From the cell containing the given text, extract its center point as [x, y] coordinate. 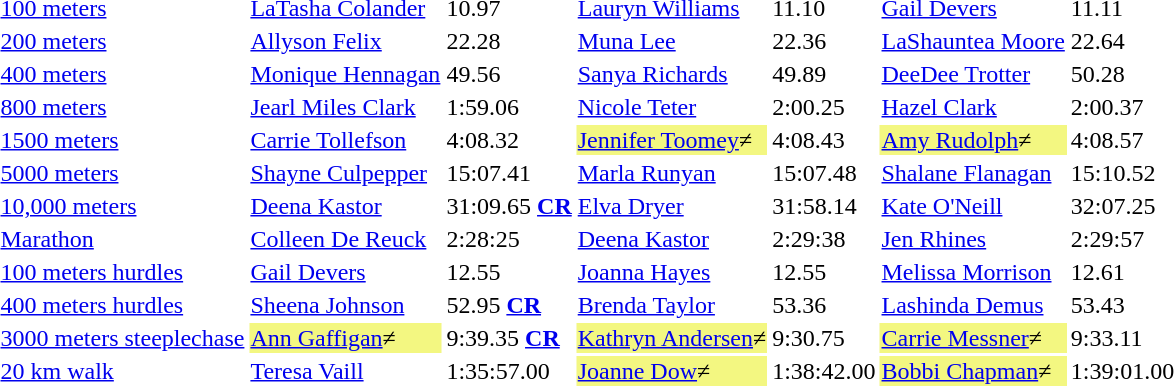
2:28:25 [509, 239]
1:35:57.00 [509, 371]
9:39.35 CR [509, 338]
Jen Rhines [973, 239]
Elva Dryer [672, 206]
49.56 [509, 74]
Amy Rudolph≠ [973, 140]
Muna Lee [672, 41]
Melissa Morrison [973, 272]
Kathryn Andersen≠ [672, 338]
Ann Gaffigan≠ [346, 338]
Brenda Taylor [672, 305]
31:09.65 CR [509, 206]
Carrie Tollefson [346, 140]
1:59.06 [509, 107]
Kate O'Neill [973, 206]
Lashinda Demus [973, 305]
Joanna Hayes [672, 272]
22.28 [509, 41]
Jennifer Toomey≠ [672, 140]
53.36 [824, 305]
Allyson Felix [346, 41]
9:30.75 [824, 338]
Carrie Messner≠ [973, 338]
Colleen De Reuck [346, 239]
4:08.43 [824, 140]
49.89 [824, 74]
DeeDee Trotter [973, 74]
Hazel Clark [973, 107]
Shayne Culpepper [346, 173]
Bobbi Chapman≠ [973, 371]
Joanne Dow≠ [672, 371]
52.95 CR [509, 305]
Gail Devers [346, 272]
4:08.32 [509, 140]
2:00.25 [824, 107]
LaShauntea Moore [973, 41]
1:38:42.00 [824, 371]
22.36 [824, 41]
Jearl Miles Clark [346, 107]
Sheena Johnson [346, 305]
Sanya Richards [672, 74]
Marla Runyan [672, 173]
Nicole Teter [672, 107]
31:58.14 [824, 206]
Shalane Flanagan [973, 173]
2:29:38 [824, 239]
15:07.41 [509, 173]
15:07.48 [824, 173]
Monique Hennagan [346, 74]
Teresa Vaill [346, 371]
